Scan for the cell matching the given text and deliver its [X, Y] coordinate at center. 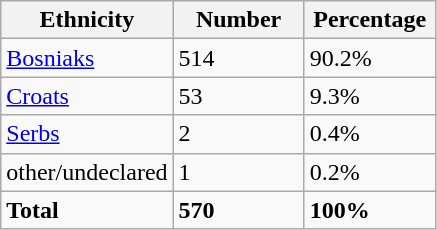
Bosniaks [87, 58]
Percentage [370, 20]
Croats [87, 96]
100% [370, 210]
Number [238, 20]
Serbs [87, 134]
9.3% [370, 96]
Ethnicity [87, 20]
514 [238, 58]
0.4% [370, 134]
other/undeclared [87, 172]
1 [238, 172]
53 [238, 96]
Total [87, 210]
2 [238, 134]
0.2% [370, 172]
570 [238, 210]
90.2% [370, 58]
